Detect which cell encompasses the target text, then output its [X, Y] center coordinate. 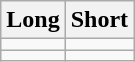
Short [99, 20]
Long [33, 20]
